Return (x, y) of the center of cell containing provided text 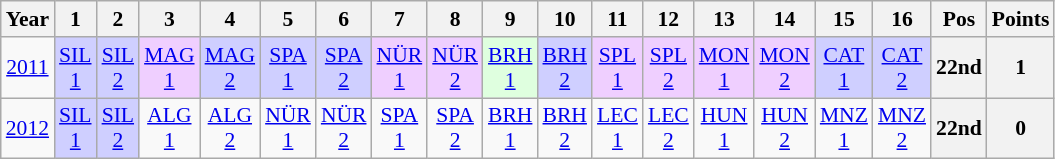
2012 (28, 128)
11 (618, 19)
12 (668, 19)
7 (400, 19)
ALG2 (230, 128)
MAG1 (170, 68)
SPL1 (618, 68)
2 (118, 19)
2011 (28, 68)
MON2 (784, 68)
16 (902, 19)
4 (230, 19)
MON1 (724, 68)
LEC1 (618, 128)
MNZ2 (902, 128)
CAT1 (844, 68)
3 (170, 19)
15 (844, 19)
5 (288, 19)
Pos (959, 19)
9 (510, 19)
10 (564, 19)
LEC2 (668, 128)
MNZ1 (844, 128)
13 (724, 19)
ALG1 (170, 128)
Points (1021, 19)
8 (455, 19)
HUN2 (784, 128)
HUN1 (724, 128)
0 (1021, 128)
Year (28, 19)
6 (344, 19)
SPL2 (668, 68)
14 (784, 19)
CAT2 (902, 68)
MAG2 (230, 68)
